Identify which cell holds the provided text, then report its [x, y] central coordinate. 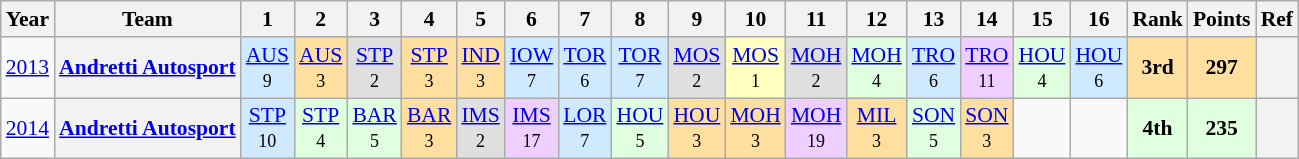
Ref [1277, 19]
IMS2 [480, 128]
HOU4 [1042, 68]
AUS3 [320, 68]
13 [934, 19]
MOS2 [696, 68]
Year [28, 19]
5 [480, 19]
2014 [28, 128]
2 [320, 19]
14 [986, 19]
STP3 [430, 68]
TRO11 [986, 68]
STP10 [268, 128]
15 [1042, 19]
AUS9 [268, 68]
Rank [1158, 19]
7 [584, 19]
16 [1098, 19]
MOS1 [756, 68]
3rd [1158, 68]
IND3 [480, 68]
1 [268, 19]
MIL3 [876, 128]
Team [148, 19]
BAR3 [430, 128]
4th [1158, 128]
LOR7 [584, 128]
IOW7 [532, 68]
MOH19 [816, 128]
STP4 [320, 128]
MOH4 [876, 68]
HOU3 [696, 128]
STP2 [374, 68]
SON5 [934, 128]
HOU6 [1098, 68]
12 [876, 19]
235 [1222, 128]
TOR6 [584, 68]
IMS17 [532, 128]
MOH2 [816, 68]
297 [1222, 68]
HOU5 [640, 128]
10 [756, 19]
2013 [28, 68]
Points [1222, 19]
TOR7 [640, 68]
9 [696, 19]
MOH3 [756, 128]
4 [430, 19]
11 [816, 19]
3 [374, 19]
6 [532, 19]
TRO6 [934, 68]
8 [640, 19]
BAR5 [374, 128]
SON3 [986, 128]
